Pinpoint the cell where the given text exists, returning its (x, y) midpoint coordinate. 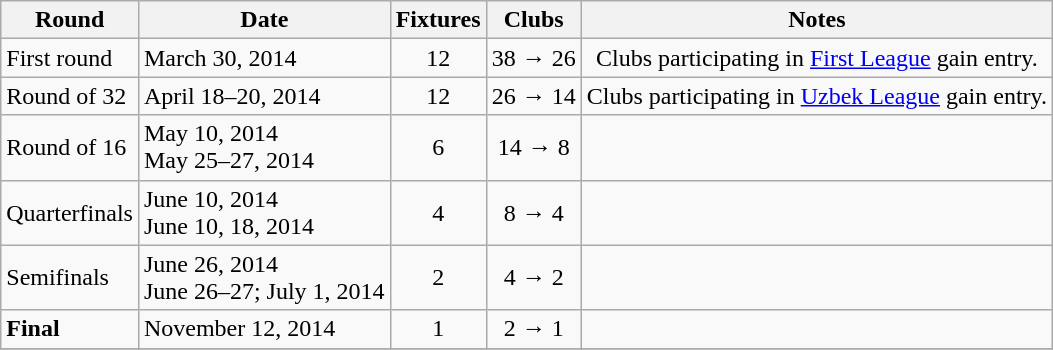
2 (438, 278)
June 26, 2014June 26–27; July 1, 2014 (264, 278)
Semifinals (70, 278)
November 12, 2014 (264, 329)
Clubs participating in First League gain entry. (816, 58)
Date (264, 20)
April 18–20, 2014 (264, 96)
8 → 4 (534, 212)
4 (438, 212)
May 10, 2014May 25–27, 2014 (264, 148)
4 → 2 (534, 278)
14 → 8 (534, 148)
2 → 1 (534, 329)
First round (70, 58)
March 30, 2014 (264, 58)
Notes (816, 20)
Final (70, 329)
1 (438, 329)
38 → 26 (534, 58)
June 10, 2014June 10, 18, 2014 (264, 212)
26 → 14 (534, 96)
Round (70, 20)
Clubs (534, 20)
Fixtures (438, 20)
Round of 16 (70, 148)
Clubs participating in Uzbek League gain entry. (816, 96)
Round of 32 (70, 96)
Quarterfinals (70, 212)
6 (438, 148)
